Find where the given text appears and provide that cell's center as (X, Y) coordinate. 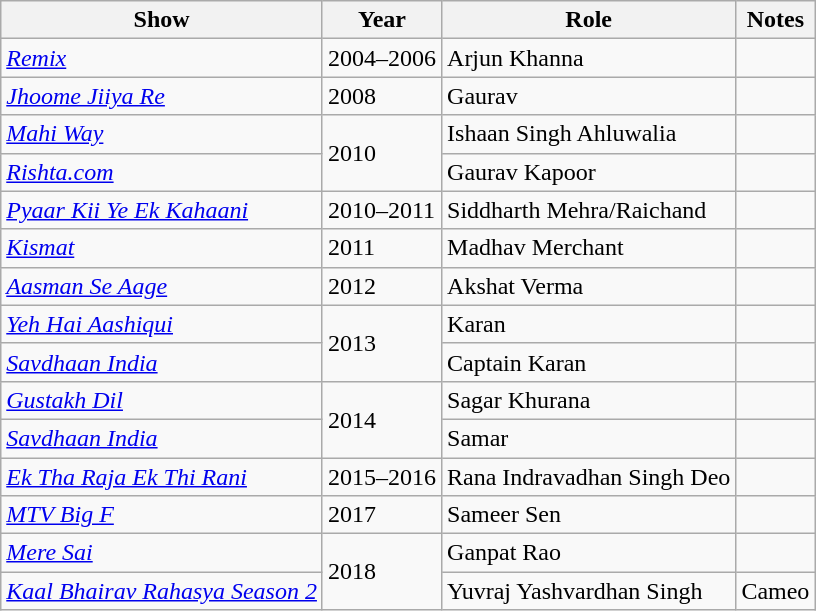
Kaal Bhairav Rahasya Season 2 (162, 591)
Gaurav Kapoor (589, 172)
Year (382, 20)
Mere Sai (162, 553)
Role (589, 20)
Sagar Khurana (589, 400)
MTV Big F (162, 515)
Ganpat Rao (589, 553)
2014 (382, 419)
Akshat Verma (589, 286)
Rishta.com (162, 172)
Karan (589, 324)
Gaurav (589, 96)
2015–2016 (382, 477)
Madhav Merchant (589, 248)
Jhoome Jiiya Re (162, 96)
2010–2011 (382, 210)
Yeh Hai Aashiqui (162, 324)
2017 (382, 515)
Gustakh Dil (162, 400)
2013 (382, 343)
Yuvraj Yashvardhan Singh (589, 591)
2010 (382, 153)
Aasman Se Aage (162, 286)
Arjun Khanna (589, 58)
2011 (382, 248)
Remix (162, 58)
Show (162, 20)
2004–2006 (382, 58)
2018 (382, 572)
2012 (382, 286)
Pyaar Kii Ye Ek Kahaani (162, 210)
Notes (776, 20)
Sameer Sen (589, 515)
Cameo (776, 591)
Captain Karan (589, 362)
Ishaan Singh Ahluwalia (589, 134)
Rana Indravadhan Singh Deo (589, 477)
Siddharth Mehra/Raichand (589, 210)
Samar (589, 438)
Kismat (162, 248)
Ek Tha Raja Ek Thi Rani (162, 477)
2008 (382, 96)
Mahi Way (162, 134)
